For the text-containing cell, return its midpoint in [X, Y] coordinate format. 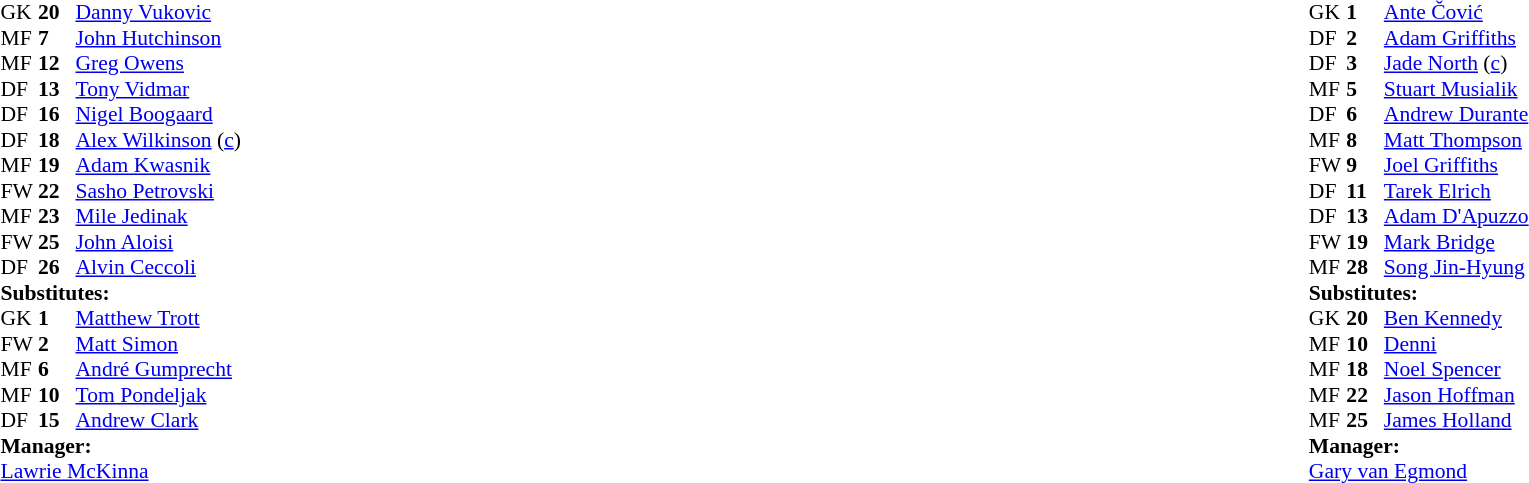
Sasho Petrovski [158, 191]
8 [1365, 140]
Jade North (c) [1456, 63]
Ante Čović [1456, 13]
Joel Griffiths [1456, 165]
Greg Owens [158, 63]
15 [57, 421]
Song Jin-Hyung [1456, 267]
Noel Spencer [1456, 369]
Tom Pondeljak [158, 395]
Tony Vidmar [158, 89]
Mile Jedinak [158, 217]
Mark Bridge [1456, 242]
16 [57, 115]
11 [1365, 191]
Nigel Boogaard [158, 115]
Adam Kwasnik [158, 165]
John Hutchinson [158, 38]
Adam Griffiths [1456, 38]
Alvin Ceccoli [158, 267]
Tarek Elrich [1456, 191]
Andrew Clark [158, 421]
28 [1365, 267]
Matthew Trott [158, 319]
23 [57, 217]
26 [57, 267]
Matt Simon [158, 344]
5 [1365, 89]
9 [1365, 165]
Alex Wilkinson (c) [158, 140]
7 [57, 38]
Matt Thompson [1456, 140]
James Holland [1456, 421]
Andrew Durante [1456, 115]
12 [57, 63]
John Aloisi [158, 242]
André Gumprecht [158, 369]
Stuart Musialik [1456, 89]
Denni [1456, 344]
Ben Kennedy [1456, 319]
Danny Vukovic [158, 13]
Adam D'Apuzzo [1456, 217]
3 [1365, 63]
Jason Hoffman [1456, 395]
